Capture the cell that displays the provided text and extract its (X, Y) central coordinate. 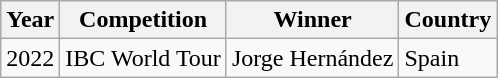
Spain (448, 58)
Competition (144, 20)
Winner (312, 20)
Country (448, 20)
IBC World Tour (144, 58)
2022 (30, 58)
Year (30, 20)
Jorge Hernández (312, 58)
